Search for the cell housing the specified text and yield its (x, y) center coordinate. 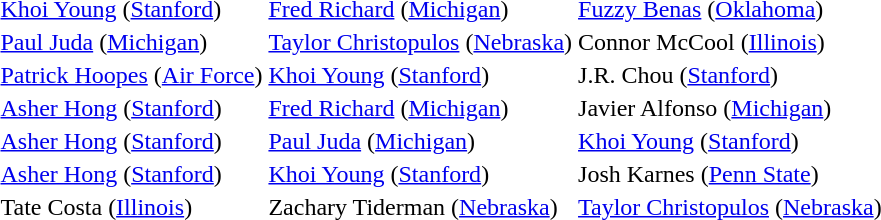
Taylor Christopulos (Nebraska) (420, 42)
Paul Juda (Michigan) (420, 141)
Fred Richard (Michigan) (420, 108)
